From the cell containing the given text, extract its center point as [X, Y] coordinate. 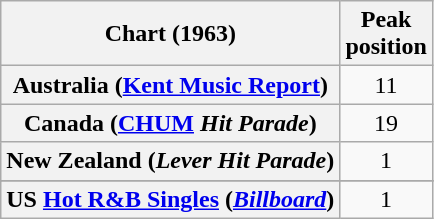
11 [386, 85]
19 [386, 123]
Chart (1963) [170, 34]
US Hot R&B Singles (Billboard) [170, 199]
Australia (Kent Music Report) [170, 85]
New Zealand (Lever Hit Parade) [170, 161]
Peakposition [386, 34]
Canada (CHUM Hit Parade) [170, 123]
